Pinpoint the cell where the given text exists, returning its (x, y) midpoint coordinate. 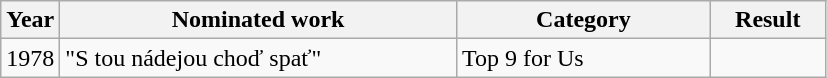
Result (768, 20)
Top 9 for Us (583, 58)
Nominated work (258, 20)
Year (30, 20)
Category (583, 20)
1978 (30, 58)
"S tou nádejou choď spať" (258, 58)
